Search for the cell housing the specified text and yield its (X, Y) center coordinate. 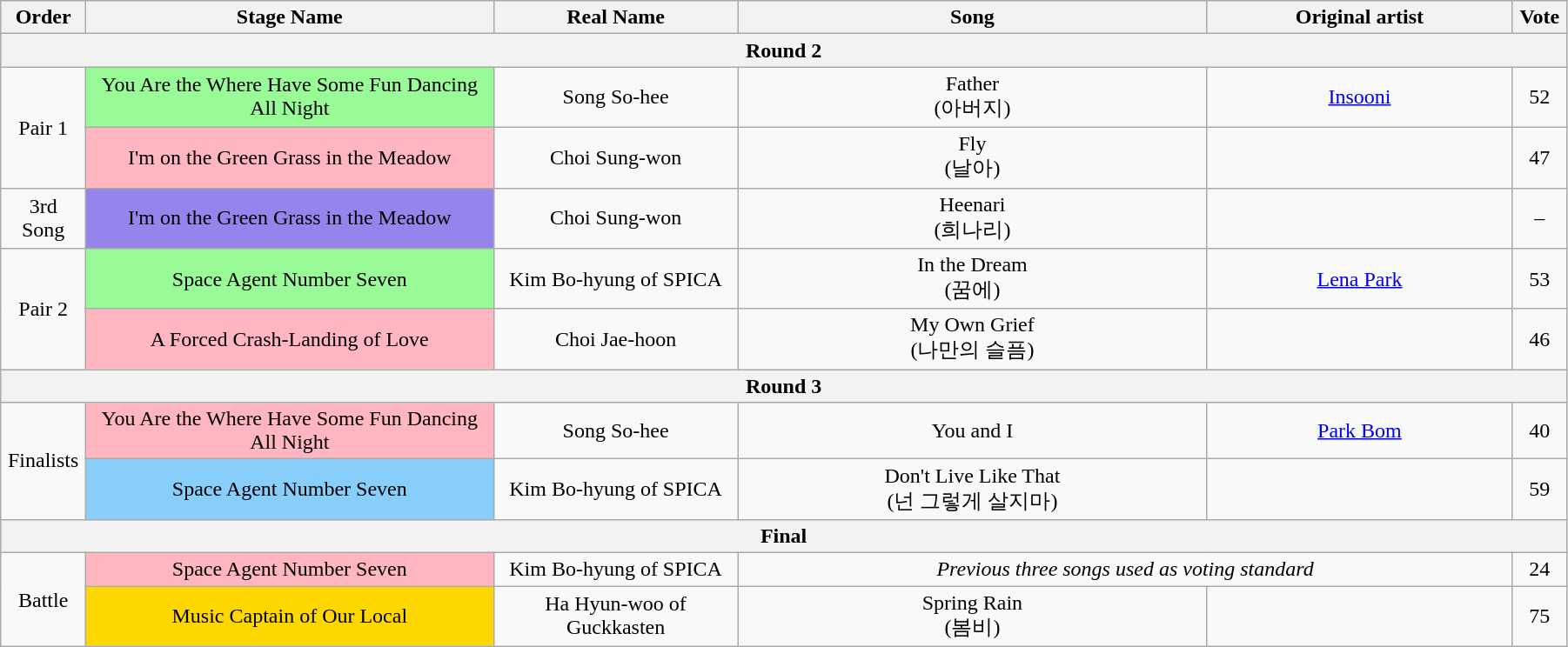
In the Dream(꿈에) (973, 279)
Previous three songs used as voting standard (1125, 569)
A Forced Crash-Landing of Love (290, 339)
Don't Live Like That(넌 그렇게 살지마) (973, 490)
Park Bom (1359, 431)
– (1539, 218)
24 (1539, 569)
Lena Park (1359, 279)
53 (1539, 279)
Ha Hyun-woo of Guckkasten (616, 617)
47 (1539, 157)
Father(아버지) (973, 97)
Music Captain of Our Local (290, 617)
Original artist (1359, 17)
52 (1539, 97)
Vote (1539, 17)
Heenari (희나리) (973, 218)
Finalists (44, 461)
46 (1539, 339)
My Own Grief(나만의 슬픔) (973, 339)
Pair 2 (44, 310)
Final (784, 536)
Round 3 (784, 386)
Battle (44, 599)
Spring Rain(봄비) (973, 617)
Pair 1 (44, 127)
Fly(날아) (973, 157)
75 (1539, 617)
Real Name (616, 17)
59 (1539, 490)
3rd Song (44, 218)
Insooni (1359, 97)
Stage Name (290, 17)
Order (44, 17)
You and I (973, 431)
40 (1539, 431)
Round 2 (784, 50)
Choi Jae-hoon (616, 339)
Song (973, 17)
